Identify which cell holds the provided text, then report its [x, y] central coordinate. 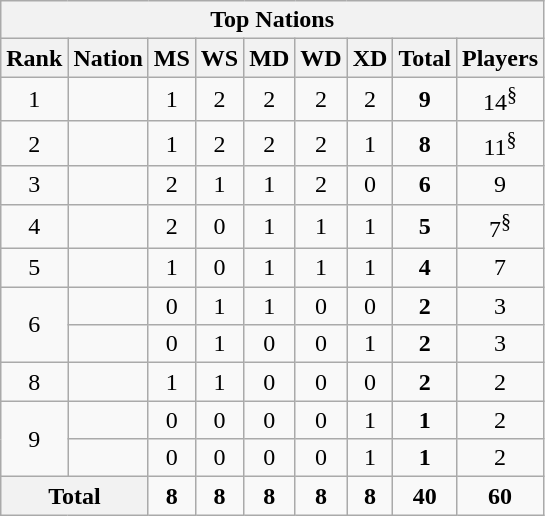
14§ [500, 100]
11§ [500, 144]
XD [370, 58]
WD [321, 58]
Nation [108, 58]
MS [172, 58]
60 [500, 496]
Rank [34, 58]
Top Nations [272, 20]
WS [219, 58]
MD [270, 58]
Players [500, 58]
7 [500, 268]
7§ [500, 226]
40 [425, 496]
